Find where the given text appears and provide that cell's center as [x, y] coordinate. 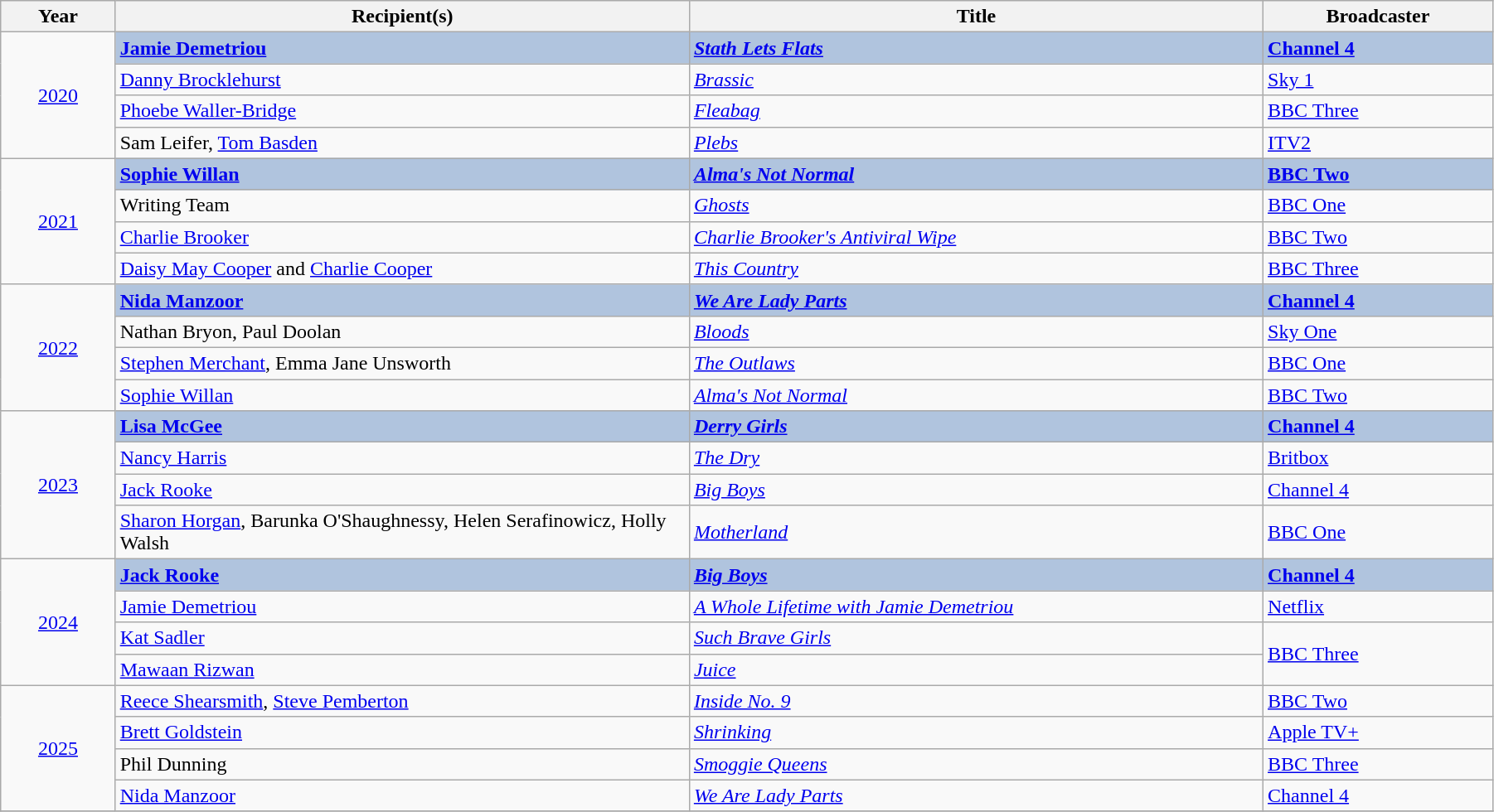
Mawaan Rizwan [402, 669]
Lisa McGee [402, 427]
2024 [58, 622]
Sam Leifer, Tom Basden [402, 143]
Kat Sadler [402, 638]
Ghosts [976, 205]
Writing Team [402, 205]
Phoebe Waller-Bridge [402, 111]
The Dry [976, 458]
Inside No. 9 [976, 701]
Daisy May Cooper and Charlie Cooper [402, 268]
Stath Lets Flats [976, 48]
Fleabag [976, 111]
A Whole Lifetime with Jamie Demetriou [976, 607]
The Outlaws [976, 363]
2023 [58, 486]
Motherland [976, 532]
ITV2 [1378, 143]
Derry Girls [976, 427]
Charlie Brooker's Antiviral Wipe [976, 237]
Sky 1 [1378, 80]
Reece Shearsmith, Steve Pemberton [402, 701]
Broadcaster [1378, 17]
Britbox [1378, 458]
Nathan Bryon, Paul Doolan [402, 331]
2020 [58, 95]
Smoggie Queens [976, 764]
Sharon Horgan, Barunka O'Shaughnessy, Helen Serafinowicz, Holly Walsh [402, 532]
Danny Brocklehurst [402, 80]
Title [976, 17]
This Country [976, 268]
Recipient(s) [402, 17]
Phil Dunning [402, 764]
2021 [58, 221]
2025 [58, 748]
Apple TV+ [1378, 732]
2022 [58, 347]
Juice [976, 669]
Charlie Brooker [402, 237]
Stephen Merchant, Emma Jane Unsworth [402, 363]
Shrinking [976, 732]
Nancy Harris [402, 458]
Plebs [976, 143]
Brassic [976, 80]
Sky One [1378, 331]
Netflix [1378, 607]
Brett Goldstein [402, 732]
Such Brave Girls [976, 638]
Bloods [976, 331]
Year [58, 17]
